Provide the (X, Y) coordinate of the cell's center where the given text is located.  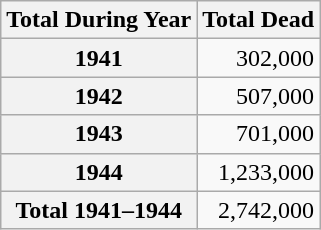
302,000 (258, 58)
507,000 (258, 96)
701,000 (258, 134)
2,742,000 (258, 210)
1941 (99, 58)
1944 (99, 172)
Total 1941–1944 (99, 210)
Total Dead (258, 20)
1,233,000 (258, 172)
1942 (99, 96)
Total During Year (99, 20)
1943 (99, 134)
